Find where the given text appears and provide that cell's center as [x, y] coordinate. 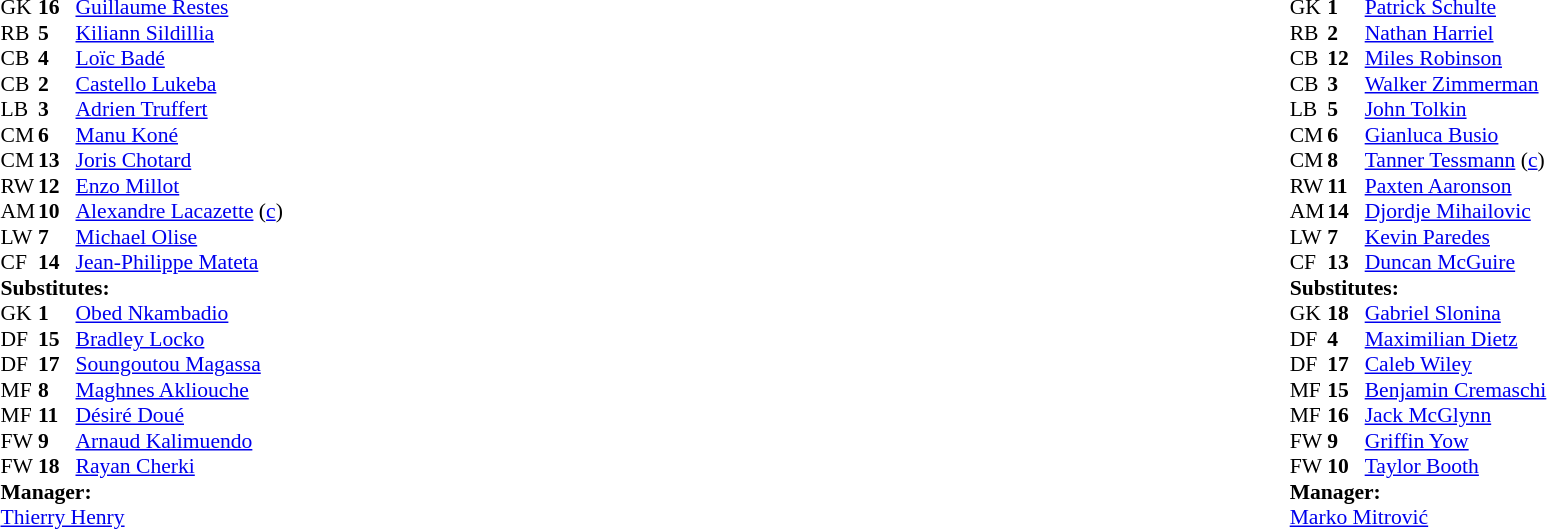
Miles Robinson [1456, 59]
John Tolkin [1456, 109]
Soungoutou Magassa [180, 365]
Adrien Truffert [180, 109]
Duncan McGuire [1456, 263]
Maghnes Akliouche [180, 390]
Gabriel Slonina [1456, 313]
Tanner Tessmann (c) [1456, 161]
Jack McGlynn [1456, 415]
Rayan Cherki [180, 467]
Djordje Mihailovic [1456, 211]
Bradley Locko [180, 339]
Nathan Harriel [1456, 33]
Kiliann Sildillia [180, 33]
Enzo Millot [180, 186]
Castello Lukeba [180, 84]
Alexandre Lacazette (c) [180, 211]
16 [1346, 415]
Manu Koné [180, 135]
Kevin Paredes [1456, 237]
Jean-Philippe Mateta [180, 263]
Arnaud Kalimuendo [180, 441]
Gianluca Busio [1456, 135]
1 [57, 313]
Griffin Yow [1456, 441]
Caleb Wiley [1456, 365]
Loïc Badé [180, 59]
Joris Chotard [180, 161]
Michael Olise [180, 237]
Obed Nkambadio [180, 313]
Taylor Booth [1456, 467]
Paxten Aaronson [1456, 186]
Benjamin Cremaschi [1456, 390]
Désiré Doué [180, 415]
Walker Zimmerman [1456, 84]
Maximilian Dietz [1456, 339]
